For the text-containing cell, return its midpoint in (x, y) coordinate format. 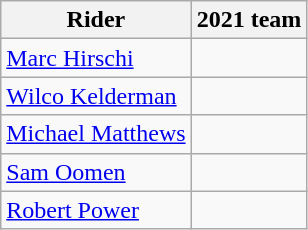
Rider (96, 20)
Marc Hirschi (96, 58)
2021 team (249, 20)
Michael Matthews (96, 134)
Wilco Kelderman (96, 96)
Robert Power (96, 210)
Sam Oomen (96, 172)
